Detect which cell encompasses the target text, then output its (x, y) center coordinate. 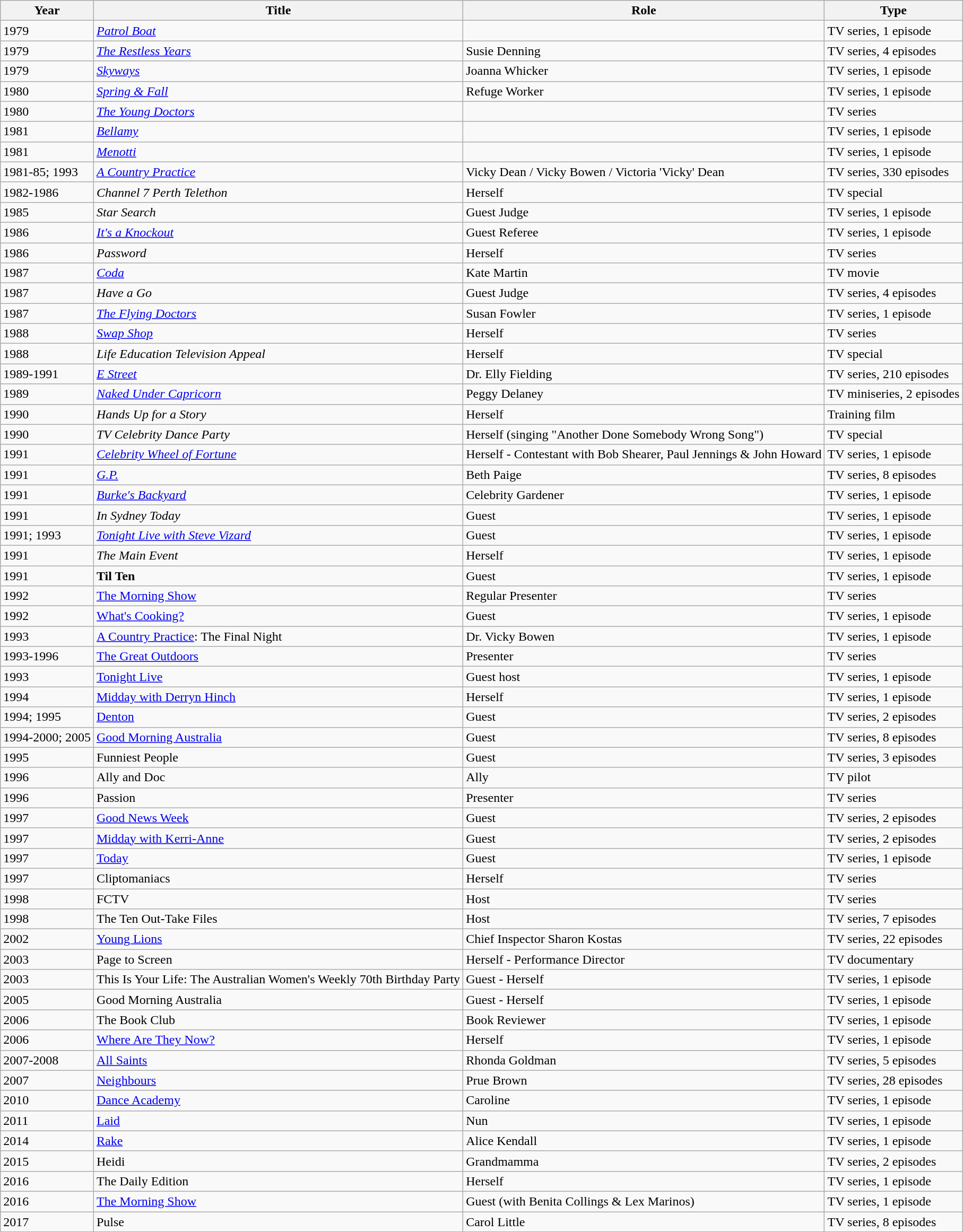
Dr. Vicky Bowen (644, 636)
In Sydney Today (278, 515)
Bellamy (278, 132)
Susie Denning (644, 51)
Patrol Boat (278, 31)
Herself - Performance Director (644, 959)
Ally (644, 777)
Heidi (278, 1161)
Naked Under Capricorn (278, 394)
1985 (47, 212)
Grandmamma (644, 1161)
TV series, 28 episodes (893, 1080)
2005 (47, 1000)
Training film (893, 414)
TV series, 330 episodes (893, 172)
Guest (with Benita Collings & Lex Marinos) (644, 1201)
Cliptomaniacs (278, 878)
The Ten Out-Take Files (278, 919)
1989 (47, 394)
This Is Your Life: The Australian Women's Weekly 70th Birthday Party (278, 980)
Star Search (278, 212)
Refuge Worker (644, 91)
Young Lions (278, 939)
Celebrity Wheel of Fortune (278, 455)
TV Celebrity Dance Party (278, 434)
Rake (278, 1141)
What's Cooking? (278, 616)
Alice Kendall (644, 1141)
Have a Go (278, 293)
TV series, 5 episodes (893, 1060)
Where Are They Now? (278, 1040)
E Street (278, 374)
Midday with Kerri-Anne (278, 838)
A Country Practice (278, 172)
Carol Little (644, 1221)
Today (278, 858)
2011 (47, 1121)
Coda (278, 273)
2007 (47, 1080)
The Book Club (278, 1020)
Title (278, 11)
Life Education Television Appeal (278, 354)
Pulse (278, 1221)
The Restless Years (278, 51)
2010 (47, 1100)
Herself (singing "Another Done Somebody Wrong Song") (644, 434)
Swap Shop (278, 334)
Dr. Elly Fielding (644, 374)
A Country Practice: The Final Night (278, 636)
Password (278, 253)
Year (47, 11)
1981-85; 1993 (47, 172)
Role (644, 11)
Kate Martin (644, 273)
Book Reviewer (644, 1020)
Tonight Live with Steve Vizard (278, 535)
TV pilot (893, 777)
The Young Doctors (278, 111)
Til Ten (278, 575)
The Daily Edition (278, 1181)
Tonight Live (278, 677)
TV series, 7 episodes (893, 919)
Vicky Dean / Vicky Bowen / Victoria 'Vicky' Dean (644, 172)
Guest Referee (644, 232)
All Saints (278, 1060)
1982-1986 (47, 192)
Midday with Derryn Hinch (278, 697)
TV series, 22 episodes (893, 939)
TV movie (893, 273)
The Great Outdoors (278, 657)
Hands Up for a Story (278, 414)
2015 (47, 1161)
1994; 1995 (47, 717)
1991; 1993 (47, 535)
Burke's Backyard (278, 495)
Denton (278, 717)
Herself - Contestant with Bob Shearer, Paul Jennings & John Howard (644, 455)
Rhonda Goldman (644, 1060)
2007-2008 (47, 1060)
Spring & Fall (278, 91)
Passion (278, 798)
Laid (278, 1121)
Page to Screen (278, 959)
Good News Week (278, 818)
Celebrity Gardener (644, 495)
Type (893, 11)
1995 (47, 757)
G.P. (278, 475)
TV documentary (893, 959)
1994 (47, 697)
Nun (644, 1121)
1994-2000; 2005 (47, 737)
2017 (47, 1221)
Menotti (278, 152)
The Flying Doctors (278, 313)
Guest host (644, 677)
Channel 7 Perth Telethon (278, 192)
Neighbours (278, 1080)
Prue Brown (644, 1080)
Skyways (278, 71)
Dance Academy (278, 1100)
Caroline (644, 1100)
It's a Knockout (278, 232)
1989-1991 (47, 374)
2014 (47, 1141)
Peggy Delaney (644, 394)
The Main Event (278, 555)
TV miniseries, 2 episodes (893, 394)
TV series, 3 episodes (893, 757)
TV series, 210 episodes (893, 374)
Joanna Whicker (644, 71)
2002 (47, 939)
Regular Presenter (644, 596)
Beth Paige (644, 475)
1993-1996 (47, 657)
Susan Fowler (644, 313)
Chief Inspector Sharon Kostas (644, 939)
Funniest People (278, 757)
FCTV (278, 899)
Ally and Doc (278, 777)
